Determine the (x, y) coordinate at the center of the cell enclosing the given text.  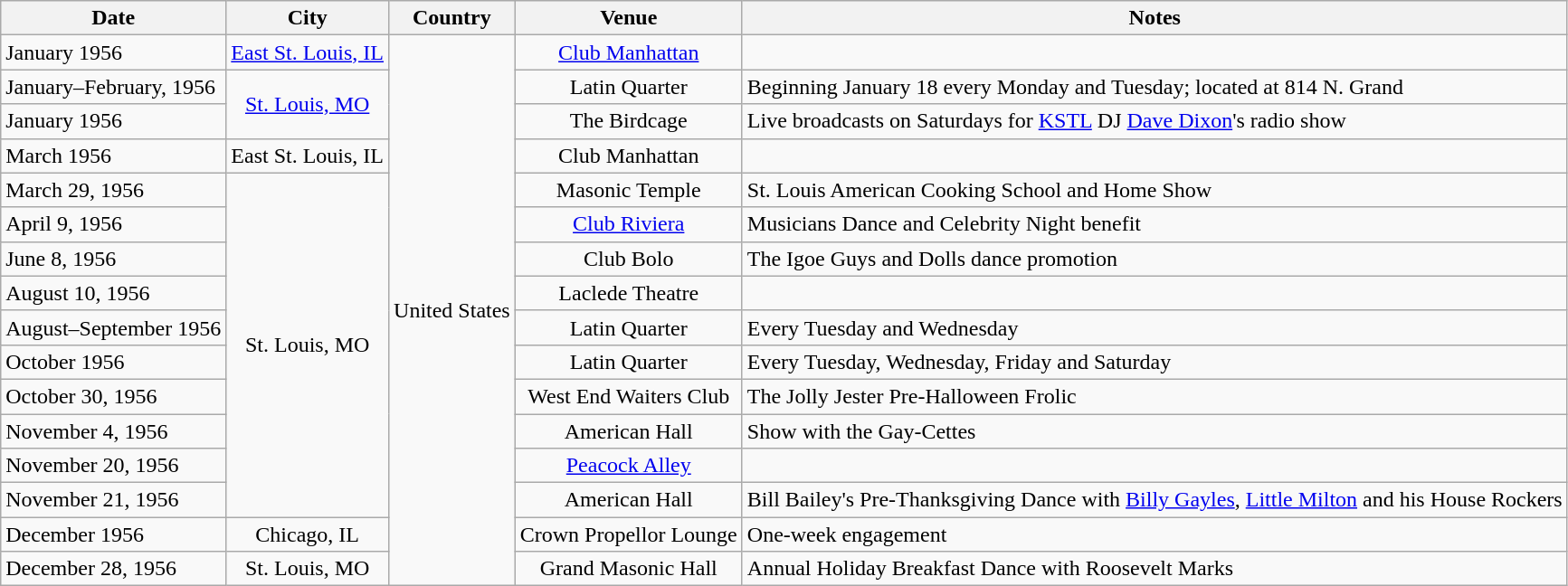
St. Louis American Cooking School and Home Show (1155, 190)
November 21, 1956 (114, 500)
Country (452, 18)
One-week engagement (1155, 534)
Live broadcasts on Saturdays for KSTL DJ Dave Dixon's radio show (1155, 121)
West End Waiters Club (628, 396)
August 10, 1956 (114, 293)
Date (114, 18)
Masonic Temple (628, 190)
Chicago, IL (308, 534)
October 30, 1956 (114, 396)
Laclede Theatre (628, 293)
Every Tuesday, Wednesday, Friday and Saturday (1155, 362)
City (308, 18)
Crown Propellor Lounge (628, 534)
Beginning January 18 every Monday and Tuesday; located at 814 N. Grand (1155, 87)
December 28, 1956 (114, 569)
The Birdcage (628, 121)
Musicians Dance and Celebrity Night benefit (1155, 224)
United States (452, 311)
August–September 1956 (114, 327)
March 29, 1956 (114, 190)
November 20, 1956 (114, 466)
November 4, 1956 (114, 431)
March 1956 (114, 156)
June 8, 1956 (114, 259)
December 1956 (114, 534)
Venue (628, 18)
Bill Bailey's Pre-Thanksgiving Dance with Billy Gayles, Little Milton and his House Rockers (1155, 500)
October 1956 (114, 362)
January–February, 1956 (114, 87)
Show with the Gay-Cettes (1155, 431)
The Jolly Jester Pre-Halloween Frolic (1155, 396)
Annual Holiday Breakfast Dance with Roosevelt Marks (1155, 569)
April 9, 1956 (114, 224)
Grand Masonic Hall (628, 569)
The Igoe Guys and Dolls dance promotion (1155, 259)
Club Riviera (628, 224)
Club Bolo (628, 259)
Every Tuesday and Wednesday (1155, 327)
Peacock Alley (628, 466)
Notes (1155, 18)
